Extract the [X, Y] coordinate from the center of the cell holding the provided text.  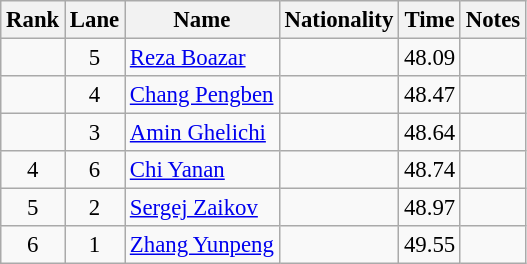
Reza Boazar [202, 58]
Notes [492, 20]
48.74 [430, 170]
Zhang Yunpeng [202, 245]
Name [202, 20]
48.47 [430, 95]
Rank [33, 20]
48.97 [430, 208]
Chang Pengben [202, 95]
Chi Yanan [202, 170]
48.64 [430, 133]
48.09 [430, 58]
1 [95, 245]
Amin Ghelichi [202, 133]
3 [95, 133]
Time [430, 20]
49.55 [430, 245]
2 [95, 208]
Lane [95, 20]
Sergej Zaikov [202, 208]
Nationality [338, 20]
